Return the [x, y] coordinate for the center point of the cell that contains the specified text.  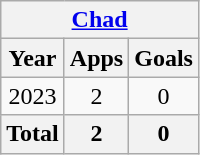
2023 [33, 96]
Year [33, 58]
Apps [96, 58]
Total [33, 134]
Goals [164, 58]
Chad [100, 20]
